Find where the given text appears and provide that cell's center as [x, y] coordinate. 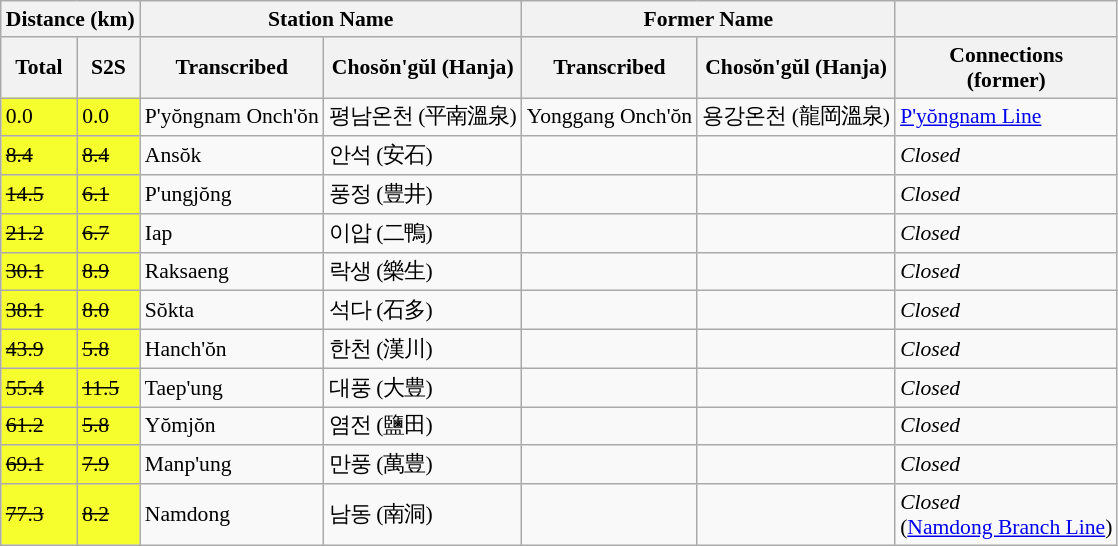
6.1 [108, 194]
P'yŏngnam Line [1006, 118]
풍정 (豊井) [423, 194]
11.5 [108, 388]
Total [39, 68]
Namdong [232, 514]
대풍 (大豊) [423, 388]
14.5 [39, 194]
Manp'ung [232, 466]
55.4 [39, 388]
8.2 [108, 514]
만풍 (萬豊) [423, 466]
43.9 [39, 350]
61.2 [39, 426]
7.9 [108, 466]
Taep'ung [232, 388]
남동 (南洞) [423, 514]
P'yŏngnam Onch'ŏn [232, 118]
Connections(former) [1006, 68]
염전 (鹽田) [423, 426]
69.1 [39, 466]
석다 (石多) [423, 310]
Yonggang Onch'ŏn [610, 118]
6.7 [108, 234]
Distance (km) [70, 19]
Raksaeng [232, 272]
77.3 [39, 514]
용강온천 (龍岡溫泉) [796, 118]
Yŏmjŏn [232, 426]
한천 (漢川) [423, 350]
P'ungjŏng [232, 194]
8.0 [108, 310]
평남온천 (平南溫泉) [423, 118]
8.9 [108, 272]
30.1 [39, 272]
Ansŏk [232, 156]
Closed(Namdong Branch Line) [1006, 514]
21.2 [39, 234]
38.1 [39, 310]
안석 (安石) [423, 156]
Station Name [331, 19]
Sŏkta [232, 310]
Former Name [708, 19]
이압 (二鴨) [423, 234]
Hanch'ŏn [232, 350]
Iap [232, 234]
S2S [108, 68]
락생 (樂生) [423, 272]
